Pinpoint the cell where the given text exists, returning its [X, Y] midpoint coordinate. 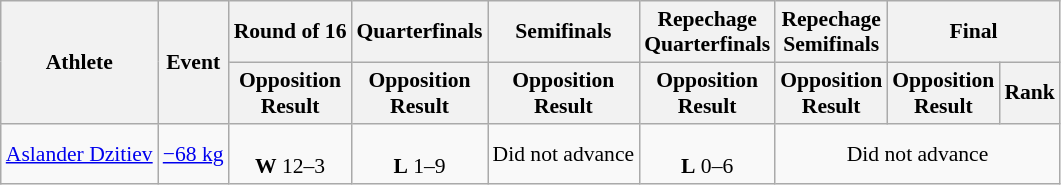
Final [974, 32]
−68 kg [194, 154]
L 1–9 [419, 154]
W 12–3 [290, 154]
Round of 16 [290, 32]
Rank [1030, 92]
L 0–6 [707, 154]
Quarterfinals [419, 32]
Athlete [80, 62]
Repechage Quarterfinals [707, 32]
Semifinals [564, 32]
Aslander Dzitiev [80, 154]
Repechage Semifinals [831, 32]
Event [194, 62]
